For the text-containing cell, return its midpoint in [X, Y] coordinate format. 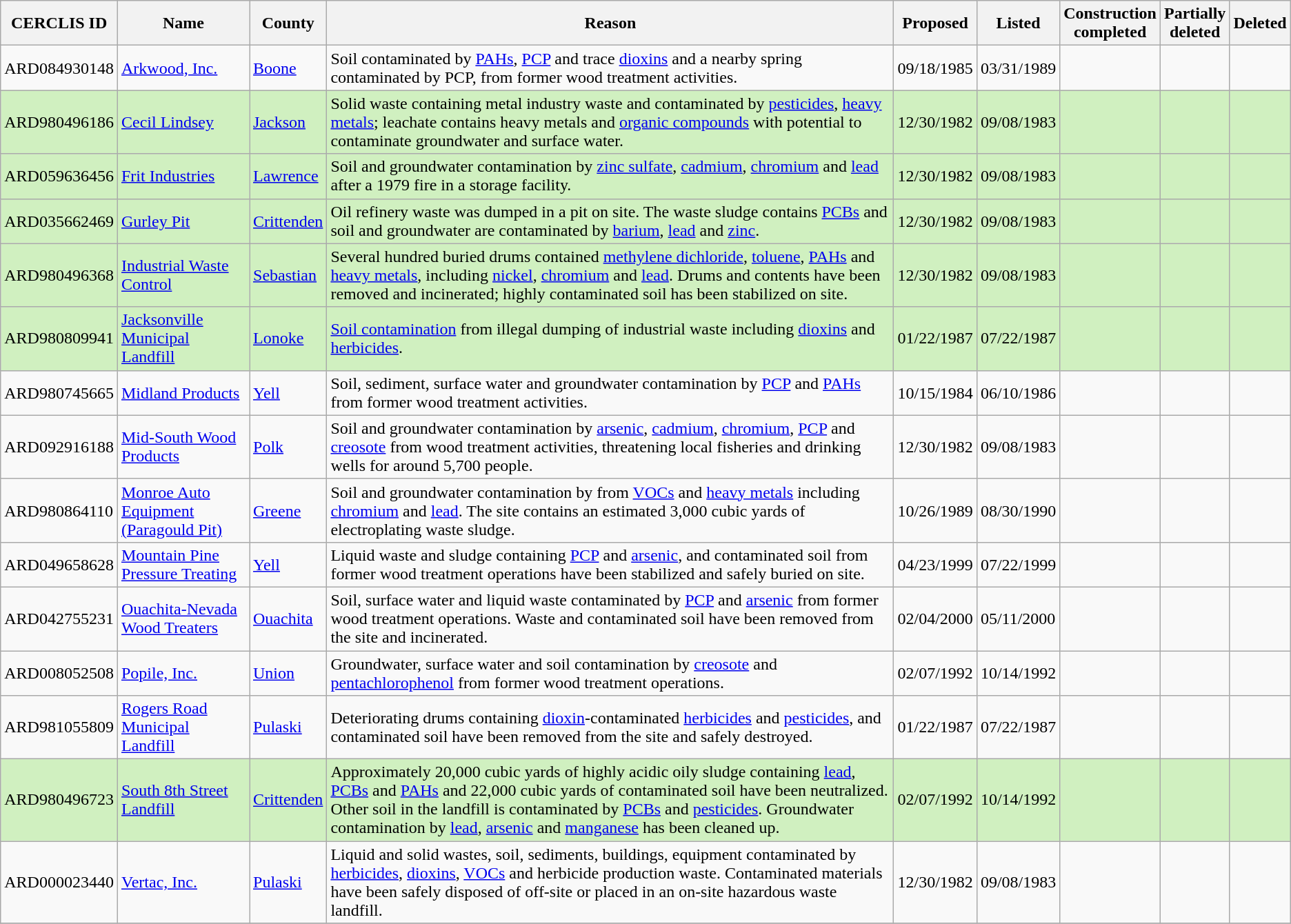
Soil and groundwater contamination by zinc sulfate, cadmium, chromium and lead after a 1979 fire in a storage facility. [610, 177]
04/23/1999 [935, 564]
CERCLIS ID [59, 23]
ARD980745665 [59, 393]
Sebastian [288, 275]
Frit Industries [183, 177]
Arkwood, Inc. [183, 68]
Proposed [935, 23]
03/31/1989 [1018, 68]
Deleted [1260, 23]
Name [183, 23]
09/18/1985 [935, 68]
ARD049658628 [59, 564]
Monroe Auto Equipment (Paragould Pit) [183, 510]
08/30/1990 [1018, 510]
Union [288, 673]
06/10/1986 [1018, 393]
ARD059636456 [59, 177]
ARD980809941 [59, 339]
Jacksonville Municipal Landfill [183, 339]
Ouachita-Nevada Wood Treaters [183, 619]
Boone [288, 68]
Industrial Waste Control [183, 275]
Mountain Pine Pressure Treating [183, 564]
Reason [610, 23]
Jackson [288, 122]
County [288, 23]
10/15/1984 [935, 393]
Polk [288, 447]
ARD092916188 [59, 447]
Lonoke [288, 339]
Rogers Road Municipal Landfill [183, 727]
Gurley Pit [183, 221]
07/22/1999 [1018, 564]
ARD980496368 [59, 275]
Soil contaminated by PAHs, PCP and trace dioxins and a nearby spring contaminated by PCP, from former wood treatment activities. [610, 68]
Groundwater, surface water and soil contamination by creosote and pentachlorophenol from former wood treatment operations. [610, 673]
Soil, sediment, surface water and groundwater contamination by PCP and PAHs from former wood treatment activities. [610, 393]
ARD008052508 [59, 673]
Listed [1018, 23]
Popile, Inc. [183, 673]
ARD980496186 [59, 122]
Greene [288, 510]
Vertac, Inc. [183, 883]
05/11/2000 [1018, 619]
ARD980864110 [59, 510]
Oil refinery waste was dumped in a pit on site. The waste sludge contains PCBs and soil and groundwater are contaminated by barium, lead and zinc. [610, 221]
South 8th Street Landfill [183, 800]
Soil contamination from illegal dumping of industrial waste including dioxins and herbicides. [610, 339]
Cecil Lindsey [183, 122]
Midland Products [183, 393]
Mid-South Wood Products [183, 447]
Lawrence [288, 177]
ARD084930148 [59, 68]
02/04/2000 [935, 619]
Constructioncompleted [1110, 23]
Partiallydeleted [1194, 23]
ARD980496723 [59, 800]
ARD981055809 [59, 727]
ARD035662469 [59, 221]
ARD042755231 [59, 619]
10/26/1989 [935, 510]
Ouachita [288, 619]
ARD000023440 [59, 883]
